Capture the cell that displays the provided text and extract its [X, Y] central coordinate. 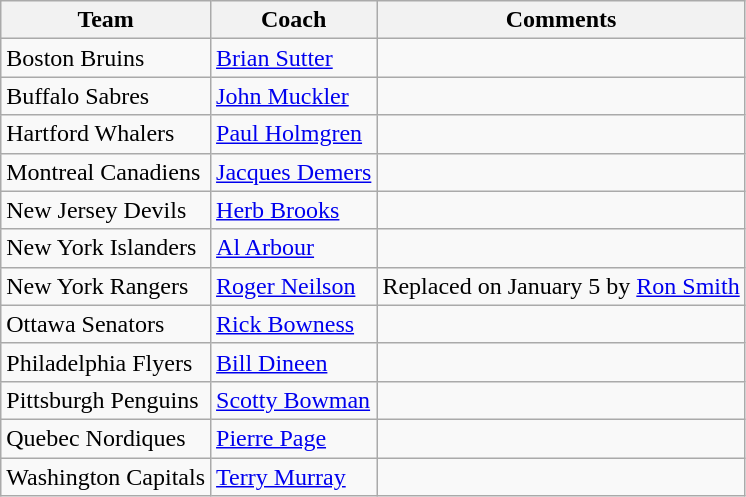
Coach [294, 20]
Pittsburgh Penguins [106, 400]
Montreal Canadiens [106, 172]
Brian Sutter [294, 58]
John Muckler [294, 96]
Terry Murray [294, 477]
Paul Holmgren [294, 134]
Pierre Page [294, 438]
Roger Neilson [294, 286]
Ottawa Senators [106, 324]
Al Arbour [294, 248]
Scotty Bowman [294, 400]
Quebec Nordiques [106, 438]
Rick Bowness [294, 324]
Team [106, 20]
New York Rangers [106, 286]
Buffalo Sabres [106, 96]
Washington Capitals [106, 477]
Replaced on January 5 by Ron Smith [561, 286]
Jacques Demers [294, 172]
Boston Bruins [106, 58]
New York Islanders [106, 248]
Bill Dineen [294, 362]
Herb Brooks [294, 210]
Philadelphia Flyers [106, 362]
New Jersey Devils [106, 210]
Comments [561, 20]
Hartford Whalers [106, 134]
